Determine the [X, Y] coordinate at the center of the cell enclosing the given text.  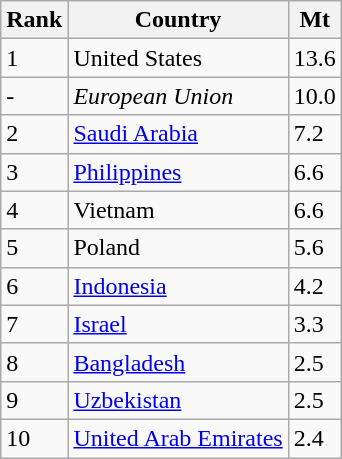
3.3 [314, 324]
Saudi Arabia [178, 134]
10 [34, 438]
European Union [178, 96]
United Arab Emirates [178, 438]
7 [34, 324]
Country [178, 20]
2.4 [314, 438]
1 [34, 58]
Israel [178, 324]
Bangladesh [178, 362]
7.2 [314, 134]
9 [34, 400]
Rank [34, 20]
Mt [314, 20]
5.6 [314, 248]
Indonesia [178, 286]
2 [34, 134]
10.0 [314, 96]
Philippines [178, 172]
Vietnam [178, 210]
3 [34, 172]
4 [34, 210]
United States [178, 58]
5 [34, 248]
8 [34, 362]
6 [34, 286]
- [34, 96]
Poland [178, 248]
13.6 [314, 58]
Uzbekistan [178, 400]
4.2 [314, 286]
